Scan for the cell matching the given text and deliver its (X, Y) coordinate at center. 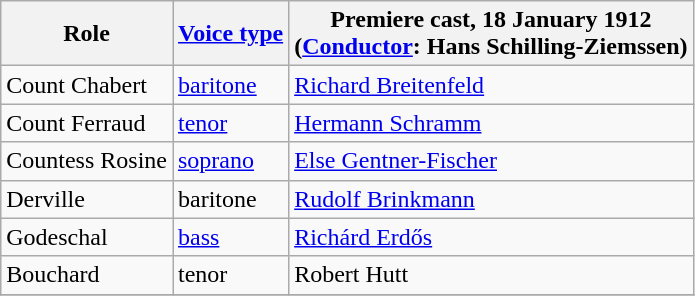
Rudolf Brinkmann (491, 199)
Richard Breitenfeld (491, 85)
Derville (87, 199)
Countess Rosine (87, 161)
Count Chabert (87, 85)
Robert Hutt (491, 275)
bass (230, 237)
Bouchard (87, 275)
Richárd Erdős (491, 237)
Voice type (230, 34)
Premiere cast, 18 January 1912(Conductor: Hans Schilling-Ziemssen) (491, 34)
Godeschal (87, 237)
Count Ferraud (87, 123)
Hermann Schramm (491, 123)
Else Gentner-Fischer (491, 161)
Role (87, 34)
soprano (230, 161)
